Provide the (X, Y) coordinate of the cell's center where the given text is located.  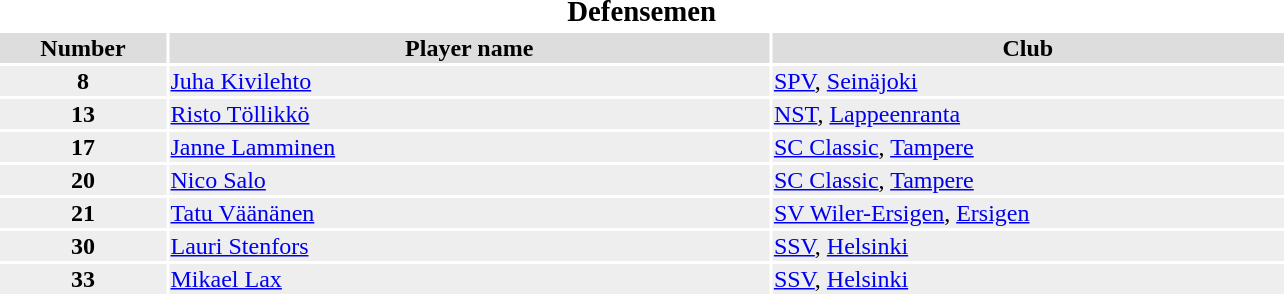
Player name (469, 48)
30 (83, 246)
Risto Töllikkö (469, 114)
21 (83, 213)
20 (83, 180)
8 (83, 81)
Janne Lamminen (469, 147)
13 (83, 114)
SPV, Seinäjoki (1028, 81)
Club (1028, 48)
33 (83, 279)
17 (83, 147)
Juha Kivilehto (469, 81)
Tatu Väänänen (469, 213)
Mikael Lax (469, 279)
Lauri Stenfors (469, 246)
SV Wiler-Ersigen, Ersigen (1028, 213)
NST, Lappeenranta (1028, 114)
Nico Salo (469, 180)
Number (83, 48)
